Capture the cell that displays the provided text and extract its [x, y] central coordinate. 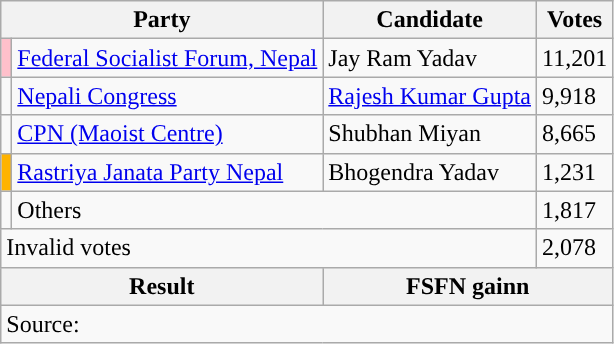
Source: [307, 324]
Federal Socialist Forum, Nepal [168, 58]
Rajesh Kumar Gupta [430, 96]
Votes [575, 20]
Shubhan Miyan [430, 134]
9,918 [575, 96]
Party [162, 20]
Bhogendra Yadav [430, 172]
2,078 [575, 248]
FSFN gainn [468, 286]
Candidate [430, 20]
Nepali Congress [168, 96]
Invalid votes [269, 248]
Rastriya Janata Party Nepal [168, 172]
1,231 [575, 172]
11,201 [575, 58]
CPN (Maoist Centre) [168, 134]
Others [274, 210]
1,817 [575, 210]
8,665 [575, 134]
Jay Ram Yadav [430, 58]
Result [162, 286]
